Return the [X, Y] coordinate for the center point of the cell that contains the specified text.  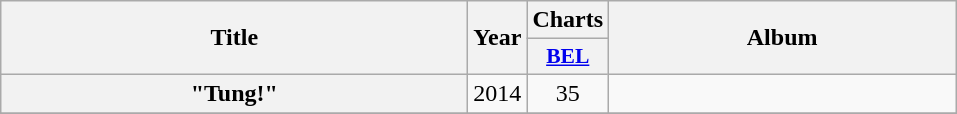
Year [498, 38]
Charts [568, 20]
"Tung!" [234, 93]
2014 [498, 93]
Album [782, 38]
BEL [568, 57]
Title [234, 38]
35 [568, 93]
